For the text-containing cell, return its midpoint in (x, y) coordinate format. 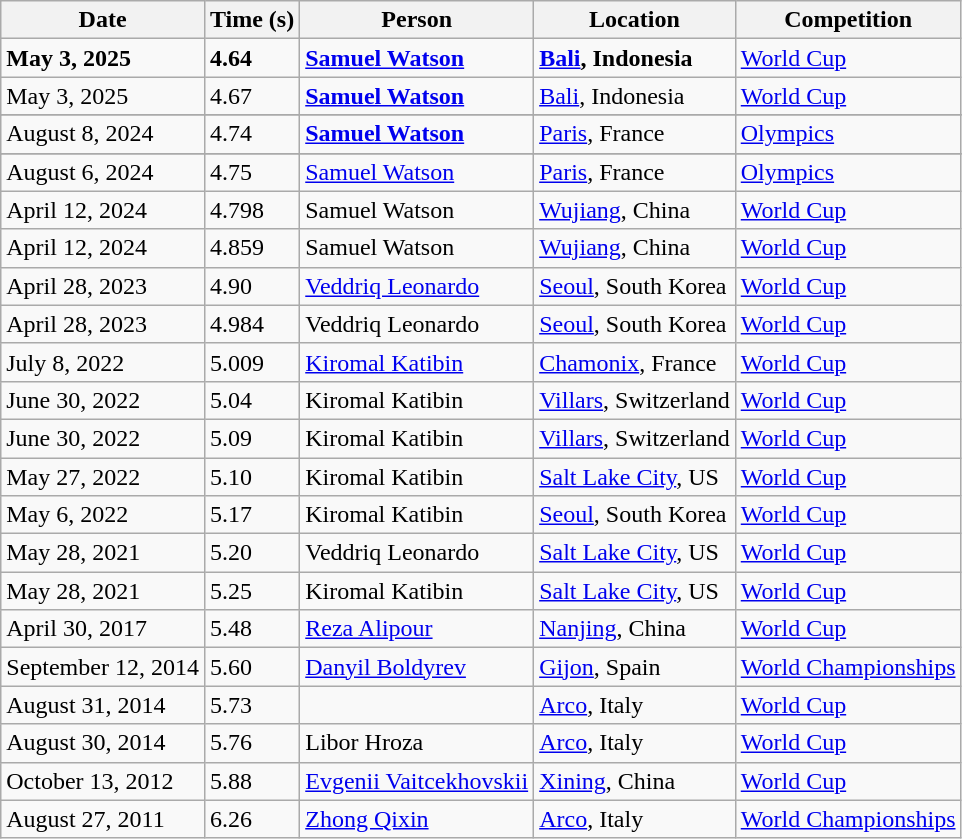
Libor Hroza (417, 743)
August 27, 2011 (103, 819)
4.984 (252, 324)
Competition (848, 20)
August 30, 2014 (103, 743)
5.17 (252, 515)
Evgenii Vaitcekhovskii (417, 781)
5.73 (252, 705)
4.64 (252, 58)
Gijon, Spain (635, 667)
5.76 (252, 743)
Date (103, 20)
August 6, 2024 (103, 172)
Time (s) (252, 20)
4.74 (252, 134)
Nanjing, China (635, 629)
Danyil Boldyrev (417, 667)
5.48 (252, 629)
4.859 (252, 248)
5.09 (252, 438)
6.26 (252, 819)
5.60 (252, 667)
Chamonix, France (635, 362)
5.25 (252, 591)
5.009 (252, 362)
5.04 (252, 400)
August 8, 2024 (103, 134)
October 13, 2012 (103, 781)
Reza Alipour (417, 629)
5.88 (252, 781)
4.798 (252, 210)
May 27, 2022 (103, 477)
August 31, 2014 (103, 705)
May 6, 2022 (103, 515)
Person (417, 20)
4.90 (252, 286)
4.75 (252, 172)
Location (635, 20)
September 12, 2014 (103, 667)
Zhong Qixin (417, 819)
5.10 (252, 477)
Xining, China (635, 781)
July 8, 2022 (103, 362)
4.67 (252, 96)
5.20 (252, 553)
April 30, 2017 (103, 629)
